Pinpoint the cell where the given text exists, returning its (x, y) midpoint coordinate. 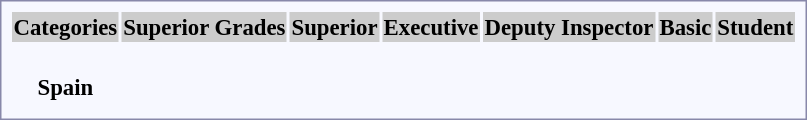
Spain (66, 74)
Categories (66, 27)
Deputy Inspector (569, 27)
Executive (431, 27)
Basic (686, 27)
Superior (334, 27)
Student (756, 27)
Superior Grades (204, 27)
